Detect which cell encompasses the target text, then output its (x, y) center coordinate. 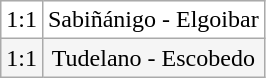
Sabiñánigo - Elgoibar (153, 20)
Tudelano - Escobedo (153, 58)
